Find where the given text appears and provide that cell's center as (X, Y) coordinate. 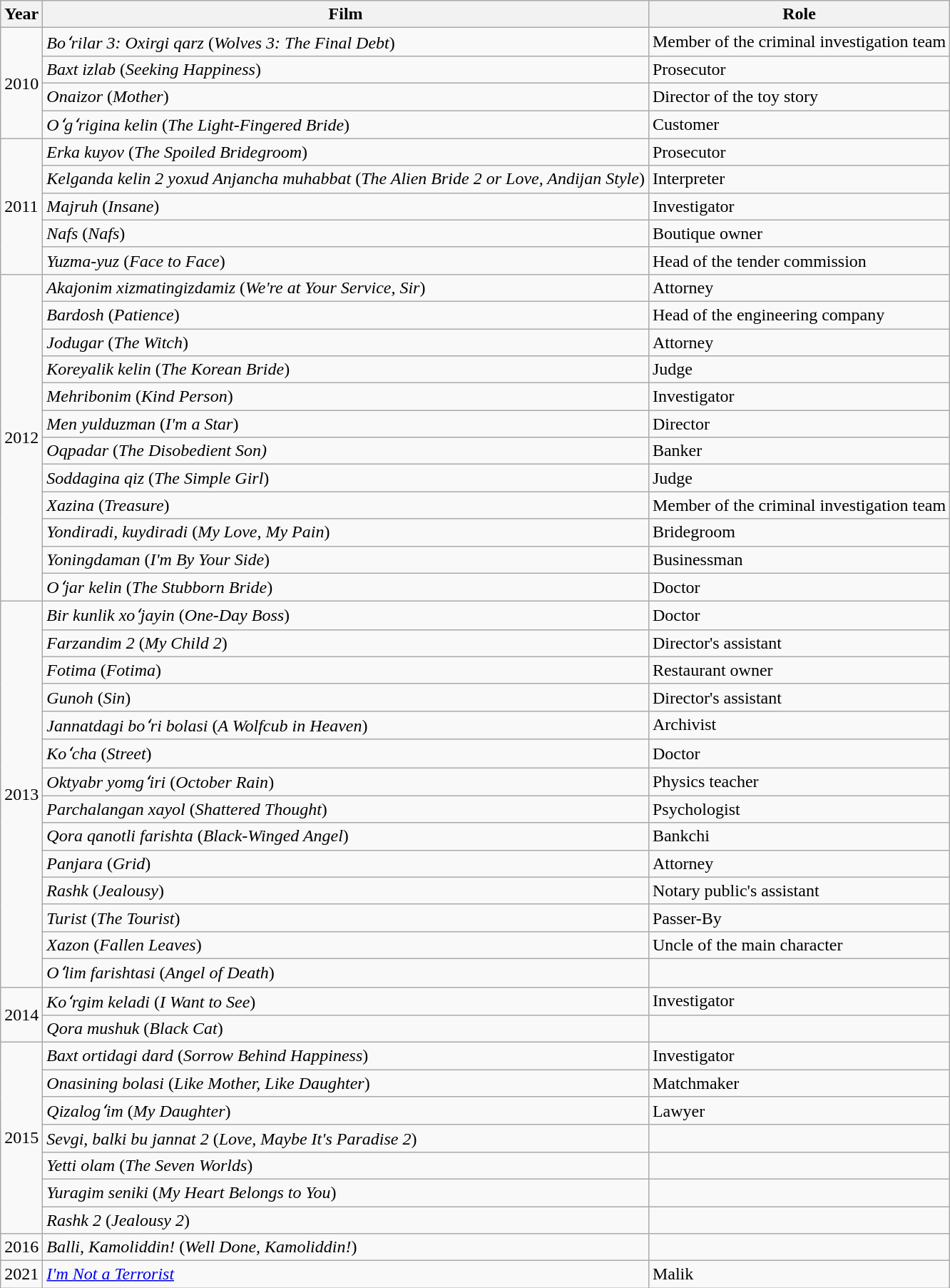
Bridegroom (799, 532)
Mehribonim (Kind Person) (346, 397)
2012 (21, 437)
Jannatdagi boʻri bolasi (A Wolfcub in Heaven) (346, 725)
Qora qanotli farishta (Black-Winged Angel) (346, 836)
Matchmaker (799, 1083)
Qizalogʻim (My Daughter) (346, 1111)
Uncle of the main character (799, 945)
Koʻcha (Street) (346, 754)
Yuragim seniki (My Heart Belongs to You) (346, 1192)
Yetti olam (The Seven Worlds) (346, 1165)
Nafs (Nafs) (346, 233)
2015 (21, 1138)
Businessman (799, 559)
Director of the toy story (799, 96)
Akajonim xizmatingizdamiz (We're at Your Service, Sir) (346, 288)
Psychologist (799, 809)
Interpreter (799, 179)
Sevgi, balki bu jannat 2 (Love, Maybe It's Paradise 2) (346, 1138)
Physics teacher (799, 782)
Jodugar (The Witch) (346, 342)
Turist (The Tourist) (346, 918)
Year (21, 14)
Kelganda kelin 2 yoxud Anjancha muhabbat (The Alien Bride 2 or Love, Andijan Style) (346, 179)
2016 (21, 1247)
Banker (799, 451)
I'm Not a Terrorist (346, 1274)
Oʻgʻrigina kelin (The Light-Fingered Bride) (346, 124)
Passer-By (799, 918)
Onasining bolasi (Like Mother, Like Daughter) (346, 1083)
Bardosh (Patience) (346, 315)
Notary public's assistant (799, 891)
2014 (21, 1015)
2011 (21, 206)
Rashk (Jealousy) (346, 891)
Bankchi (799, 836)
Archivist (799, 725)
Lawyer (799, 1111)
Majruh (Insane) (346, 206)
Men yulduzman (I'm a Star) (346, 424)
Malik (799, 1274)
Head of the tender commission (799, 260)
Oʻlim farishtasi (Angel of Death) (346, 973)
Oʻjar kelin (The Stubborn Bride) (346, 587)
Director (799, 424)
2021 (21, 1274)
Farzandim 2 (My Child 2) (346, 643)
Koʻrgim keladi (I Want to See) (346, 1001)
Xazon (Fallen Leaves) (346, 945)
Yondiradi, kuydiradi (My Love, My Pain) (346, 532)
Xazina (Treasure) (346, 505)
2013 (21, 794)
Gunoh (Sin) (346, 697)
Baxt izlab (Seeking Happiness) (346, 69)
Baxt ortidagi dard (Sorrow Behind Happiness) (346, 1056)
Head of the engineering company (799, 315)
Yoningdaman (I'm By Your Side) (346, 559)
Role (799, 14)
Boʻrilar 3: Oxirgi qarz (Wolves 3: The Final Debt) (346, 42)
Erka kuyov (The Spoiled Bridegroom) (346, 152)
Panjara (Grid) (346, 863)
Qora mushuk (Black Cat) (346, 1029)
Soddagina qiz (The Simple Girl) (346, 478)
Oktyabr yomgʻiri (October Rain) (346, 782)
Koreyalik kelin (The Korean Bride) (346, 370)
Fotima (Fotima) (346, 670)
Balli, Kamoliddin! (Well Done, Kamoliddin!) (346, 1247)
Film (346, 14)
Customer (799, 124)
Rashk 2 (Jealousy 2) (346, 1219)
Bir kunlik xoʻjayin (One-Day Boss) (346, 616)
Oqpadar (The Disobedient Son) (346, 451)
Boutique owner (799, 233)
2010 (21, 83)
Parchalangan xayol (Shattered Thought) (346, 809)
Onaizor (Mother) (346, 96)
Yuzma-yuz (Face to Face) (346, 260)
Restaurant owner (799, 670)
